Search for the cell housing the specified text and yield its (x, y) center coordinate. 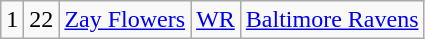
Baltimore Ravens (332, 20)
WR (216, 20)
Zay Flowers (125, 20)
1 (12, 20)
22 (42, 20)
